Search for the cell housing the specified text and yield its (X, Y) center coordinate. 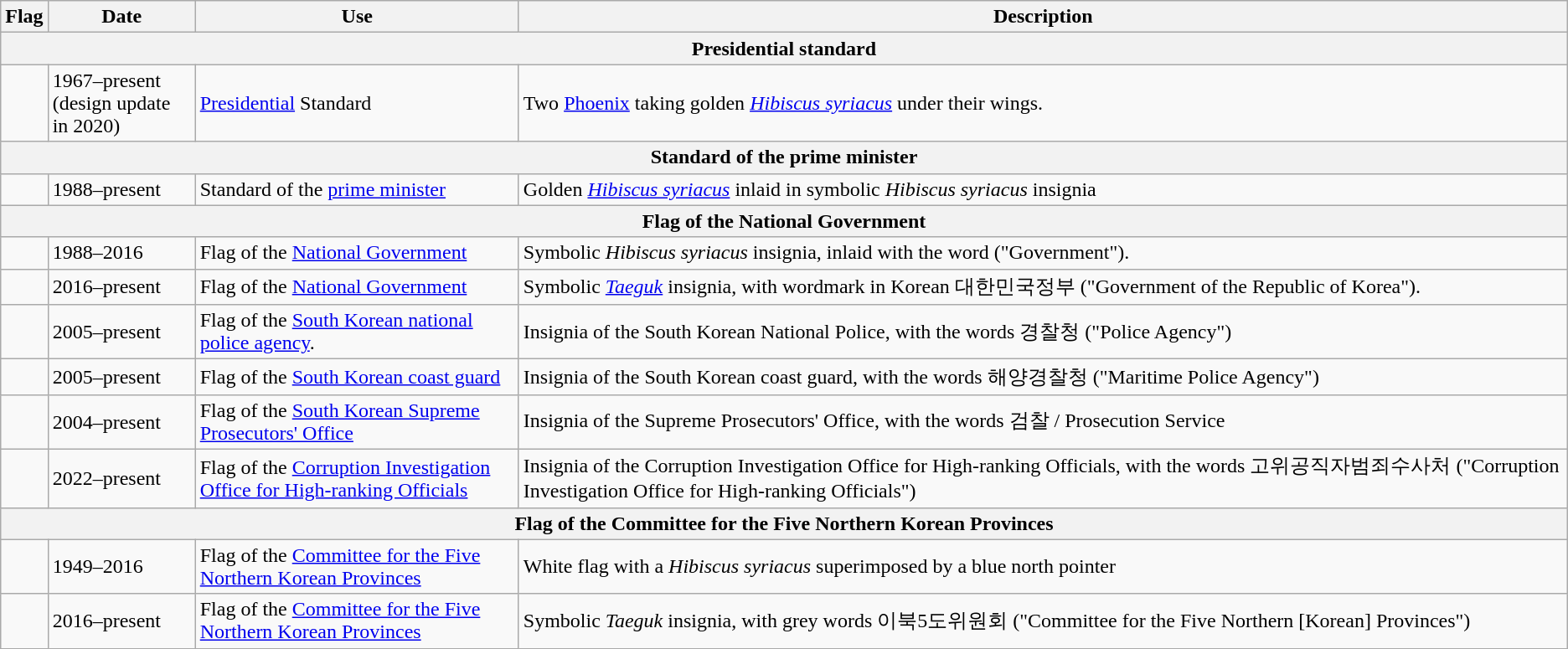
Symbolic Hibiscus syriacus insignia, inlaid with the word ("Government"). (1043, 253)
Flag of the South Korean national police agency. (357, 332)
White flag with a Hibiscus syriacus superimposed by a blue north pointer (1043, 566)
Presidential Standard (357, 103)
Presidential standard (784, 49)
Use (357, 17)
Flag of the South Korean Supreme Prosecutors' Office (357, 422)
Insignia of the South Korean National Police, with the words 경찰청 ("Police Agency") (1043, 332)
1988–2016 (121, 253)
1949–2016 (121, 566)
Flag (24, 17)
Insignia of the South Korean coast guard, with the words 해양경찰청 ("Maritime Police Agency") (1043, 377)
2022–present (121, 478)
Golden Hibiscus syriacus inlaid in symbolic Hibiscus syriacus insignia (1043, 189)
Flag of the South Korean coast guard (357, 377)
Symbolic Taeguk insignia, with grey words 이북5도위원회 ("Committee for the Five Northern [Korean] Provinces") (1043, 621)
2004–present (121, 422)
1988–present (121, 189)
Description (1043, 17)
Two Phoenix taking golden Hibiscus syriacus under their wings. (1043, 103)
Symbolic Taeguk insignia, with wordmark in Korean 대한민국정부 ("Government of the Republic of Korea"). (1043, 286)
Date (121, 17)
Insignia of the Supreme Prosecutors' Office, with the words 검찰 / Prosecution Service (1043, 422)
Flag of the Corruption Investigation Office for High-ranking Officials (357, 478)
1967–present(design update in 2020) (121, 103)
